Identify which cell holds the provided text, then report its (x, y) central coordinate. 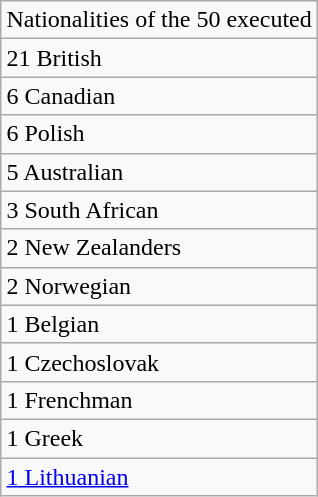
2 New Zealanders (159, 248)
1 Czechoslovak (159, 362)
1 Belgian (159, 324)
1 Greek (159, 438)
21 British (159, 58)
3 South African (159, 210)
6 Canadian (159, 96)
1 Lithuanian (159, 477)
6 Polish (159, 134)
Nationalities of the 50 executed (159, 20)
1 Frenchman (159, 400)
5 Australian (159, 172)
2 Norwegian (159, 286)
